Extract the [X, Y] coordinate from the center of the cell holding the provided text.  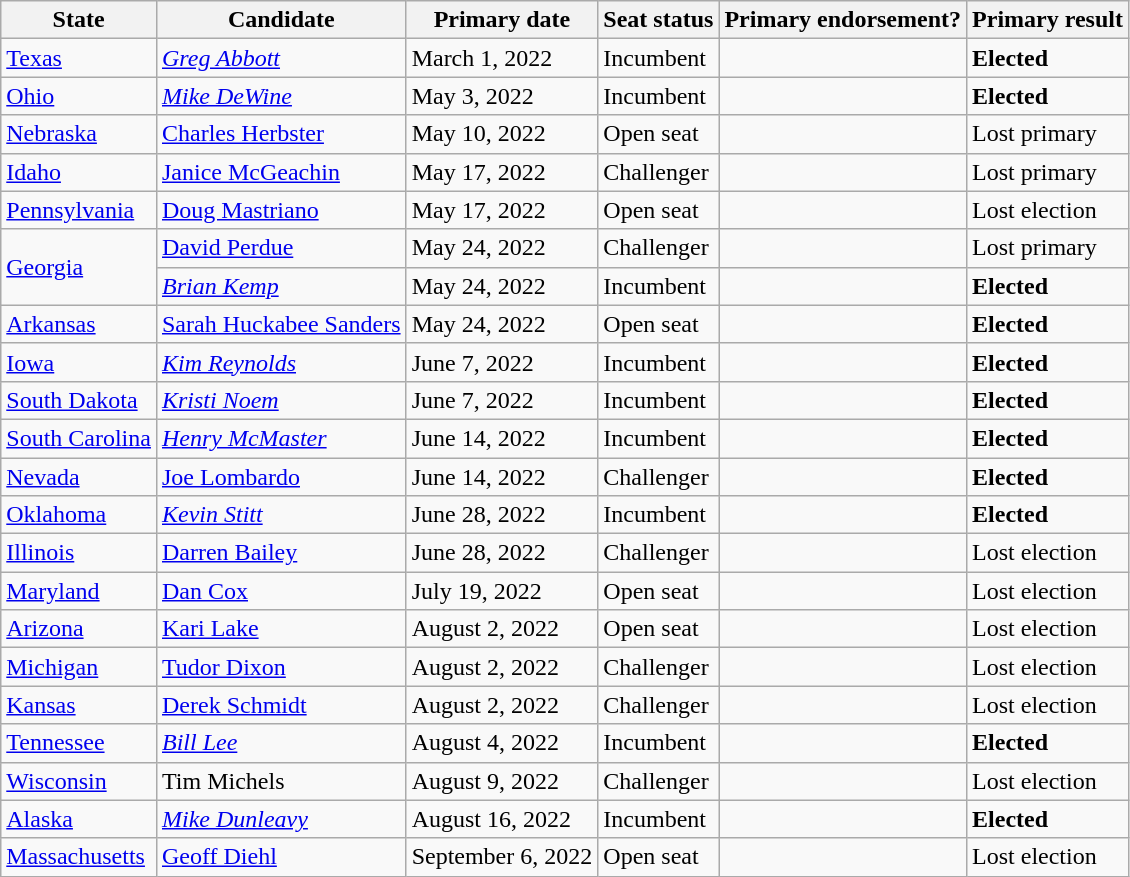
Seat status [658, 20]
David Perdue [281, 248]
Massachusetts [79, 857]
South Dakota [79, 400]
Iowa [79, 362]
Alaska [79, 819]
Primary endorsement? [843, 20]
Kevin Stitt [281, 515]
Texas [79, 58]
State [79, 20]
Tudor Dixon [281, 667]
Georgia [79, 267]
Idaho [79, 172]
Nebraska [79, 134]
Candidate [281, 20]
July 19, 2022 [502, 591]
Tennessee [79, 743]
May 3, 2022 [502, 96]
Michigan [79, 667]
Geoff Diehl [281, 857]
Tim Michels [281, 781]
Darren Bailey [281, 553]
August 4, 2022 [502, 743]
May 10, 2022 [502, 134]
Oklahoma [79, 515]
Derek Schmidt [281, 705]
Joe Lombardo [281, 477]
Kristi Noem [281, 400]
Henry McMaster [281, 438]
Arkansas [79, 324]
Mike DeWine [281, 96]
Primary result [1048, 20]
September 6, 2022 [502, 857]
Illinois [79, 553]
Kim Reynolds [281, 362]
March 1, 2022 [502, 58]
Wisconsin [79, 781]
Maryland [79, 591]
Bill Lee [281, 743]
Nevada [79, 477]
Janice McGeachin [281, 172]
South Carolina [79, 438]
Ohio [79, 96]
Brian Kemp [281, 286]
Mike Dunleavy [281, 819]
Primary date [502, 20]
Greg Abbott [281, 58]
Charles Herbster [281, 134]
Kari Lake [281, 629]
Dan Cox [281, 591]
Kansas [79, 705]
Pennsylvania [79, 210]
August 9, 2022 [502, 781]
August 16, 2022 [502, 819]
Arizona [79, 629]
Doug Mastriano [281, 210]
Sarah Huckabee Sanders [281, 324]
